From the cell containing the given text, extract its center point as (X, Y) coordinate. 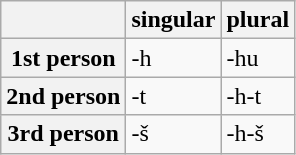
1st person (64, 58)
-h-t (258, 96)
3rd person (64, 134)
-t (174, 96)
-h-š (258, 134)
singular (174, 20)
2nd person (64, 96)
-hu (258, 58)
-š (174, 134)
plural (258, 20)
-h (174, 58)
